Locate the cell with the specified text and output its [x, y] center coordinate. 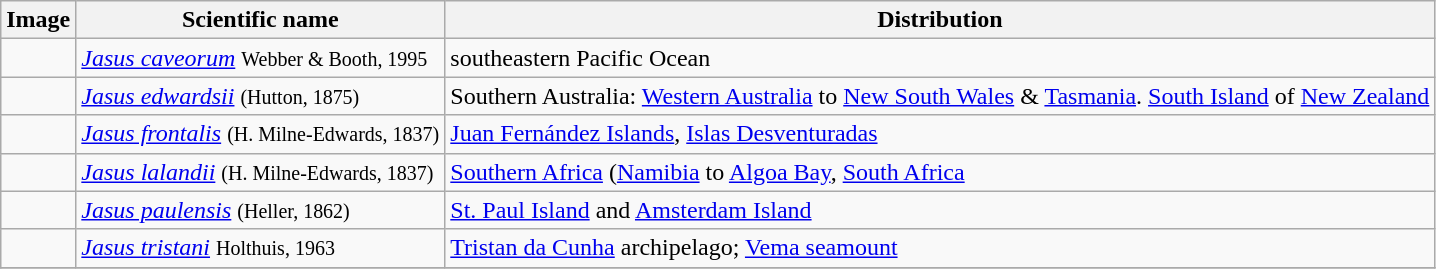
Jasus tristani Holthuis, 1963 [260, 248]
Jasus frontalis (H. Milne-Edwards, 1837) [260, 134]
southeastern Pacific Ocean [940, 58]
St. Paul Island and Amsterdam Island [940, 210]
Juan Fernández Islands, Islas Desventuradas [940, 134]
Jasus paulensis (Heller, 1862) [260, 210]
Image [38, 20]
Southern Africa (Namibia to Algoa Bay, South Africa [940, 172]
Jasus edwardsii (Hutton, 1875) [260, 96]
Jasus lalandii (H. Milne-Edwards, 1837) [260, 172]
Distribution [940, 20]
Jasus caveorum Webber & Booth, 1995 [260, 58]
Southern Australia: Western Australia to New South Wales & Tasmania. South Island of New Zealand [940, 96]
Tristan da Cunha archipelago; Vema seamount [940, 248]
Scientific name [260, 20]
